Scan for the cell matching the given text and deliver its [X, Y] coordinate at center. 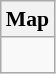
Map [28, 19]
